Search for the cell housing the specified text and yield its (x, y) center coordinate. 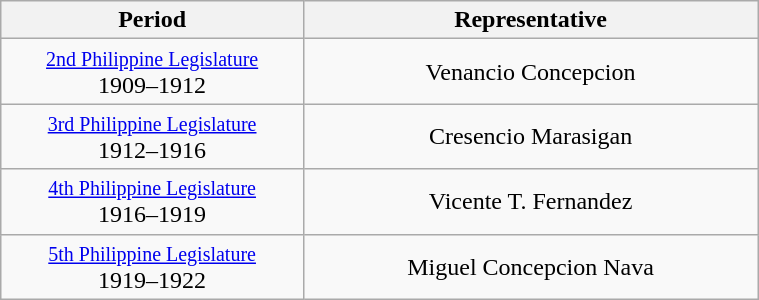
4th Philippine Legislature1916–1919 (152, 202)
Miguel Concepcion Nava (530, 266)
5th Philippine Legislature1919–1922 (152, 266)
Cresencio Marasigan (530, 136)
Venancio Concepcion (530, 72)
2nd Philippine Legislature1909–1912 (152, 72)
Representative (530, 20)
Period (152, 20)
3rd Philippine Legislature1912–1916 (152, 136)
Vicente T. Fernandez (530, 202)
